Determine the (X, Y) coordinate at the center of the cell enclosing the given text.  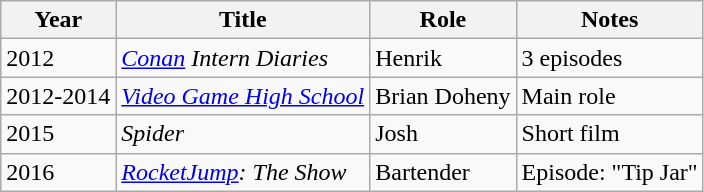
Video Game High School (243, 96)
Brian Doheny (443, 96)
Spider (243, 134)
Henrik (443, 58)
3 episodes (610, 58)
2012-2014 (58, 96)
Title (243, 20)
2015 (58, 134)
Notes (610, 20)
Short film (610, 134)
Role (443, 20)
2012 (58, 58)
Conan Intern Diaries (243, 58)
Josh (443, 134)
Episode: "Tip Jar" (610, 172)
2016 (58, 172)
Main role (610, 96)
Bartender (443, 172)
RocketJump: The Show (243, 172)
Year (58, 20)
